Find where the given text appears and provide that cell's center as [x, y] coordinate. 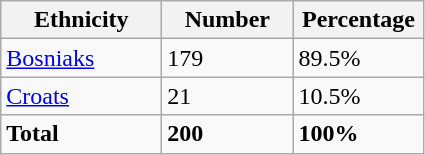
Croats [82, 96]
10.5% [358, 96]
89.5% [358, 58]
Number [228, 20]
Total [82, 134]
200 [228, 134]
179 [228, 58]
21 [228, 96]
100% [358, 134]
Percentage [358, 20]
Ethnicity [82, 20]
Bosniaks [82, 58]
